Search for the cell housing the specified text and yield its [x, y] center coordinate. 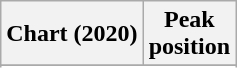
Chart (2020) [72, 34]
Peakposition [189, 34]
